Extract the (X, Y) coordinate from the center of the cell holding the provided text.  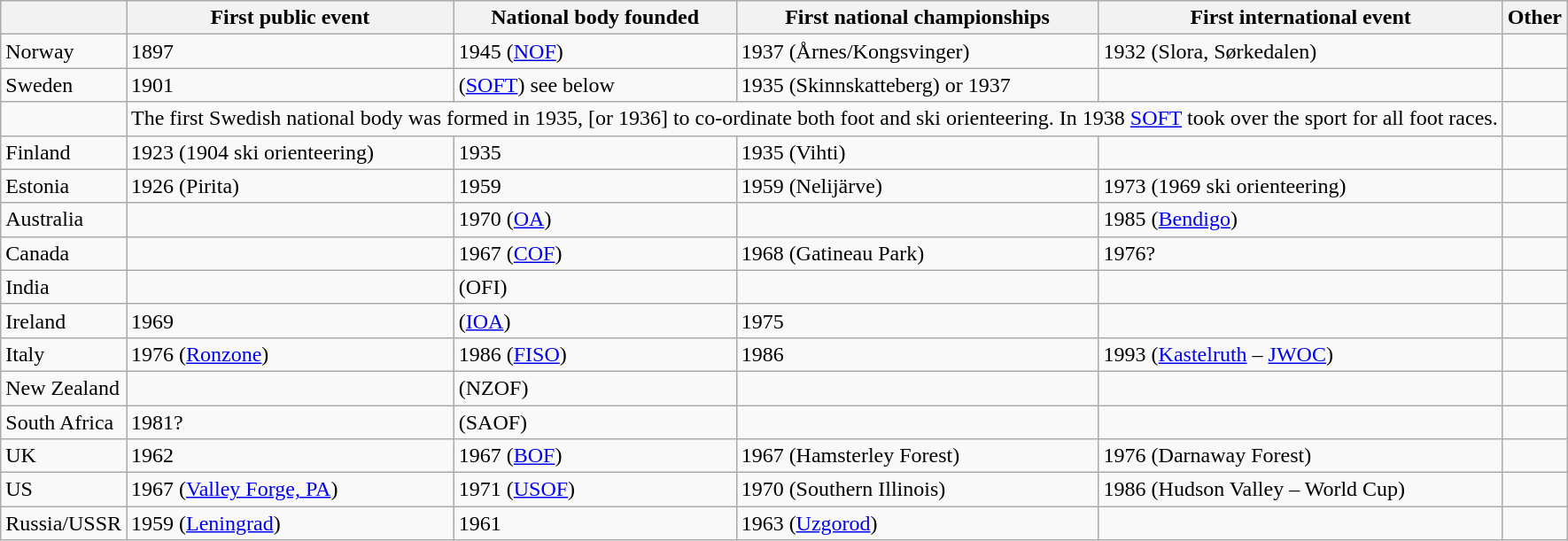
1986 (918, 354)
1976 (Ronzone) (291, 354)
Sweden (64, 85)
Estonia (64, 186)
Italy (64, 354)
India (64, 287)
1985 (Bendigo) (1300, 220)
1967 (BOF) (595, 456)
1963 (Uzgorod) (918, 523)
1981? (291, 422)
1973 (1969 ski orienteering) (1300, 186)
1986 (FISO) (595, 354)
US (64, 490)
Ireland (64, 321)
1968 (Gatineau Park) (918, 253)
(SOFT) see below (595, 85)
1970 (Southern Illinois) (918, 490)
(NZOF) (595, 388)
(SAOF) (595, 422)
1976? (1300, 253)
1986 (Hudson Valley – World Cup) (1300, 490)
1962 (291, 456)
1961 (595, 523)
1926 (Pirita) (291, 186)
1967 (Hamsterley Forest) (918, 456)
1971 (USOF) (595, 490)
1970 (OA) (595, 220)
(IOA) (595, 321)
Russia/USSR (64, 523)
Other (1534, 18)
1976 (Darnaway Forest) (1300, 456)
1937 (Årnes/Kongsvinger) (918, 51)
1993 (Kastelruth – JWOC) (1300, 354)
1967 (COF) (595, 253)
1959 (Nelijärve) (918, 186)
Canada (64, 253)
1897 (291, 51)
1935 (Skinnskatteberg) or 1937 (918, 85)
1967 (Valley Forge, PA) (291, 490)
1935 (Vihti) (918, 152)
1945 (NOF) (595, 51)
Australia (64, 220)
UK (64, 456)
1959 (595, 186)
1969 (291, 321)
First national championships (918, 18)
1975 (918, 321)
New Zealand (64, 388)
1901 (291, 85)
1932 (Slora, Sørkedalen) (1300, 51)
Finland (64, 152)
First international event (1300, 18)
1959 (Leningrad) (291, 523)
Norway (64, 51)
1923 (1904 ski orienteering) (291, 152)
South Africa (64, 422)
1935 (595, 152)
(OFI) (595, 287)
National body founded (595, 18)
First public event (291, 18)
